Provide the (X, Y) coordinate of the cell's center where the given text is located.  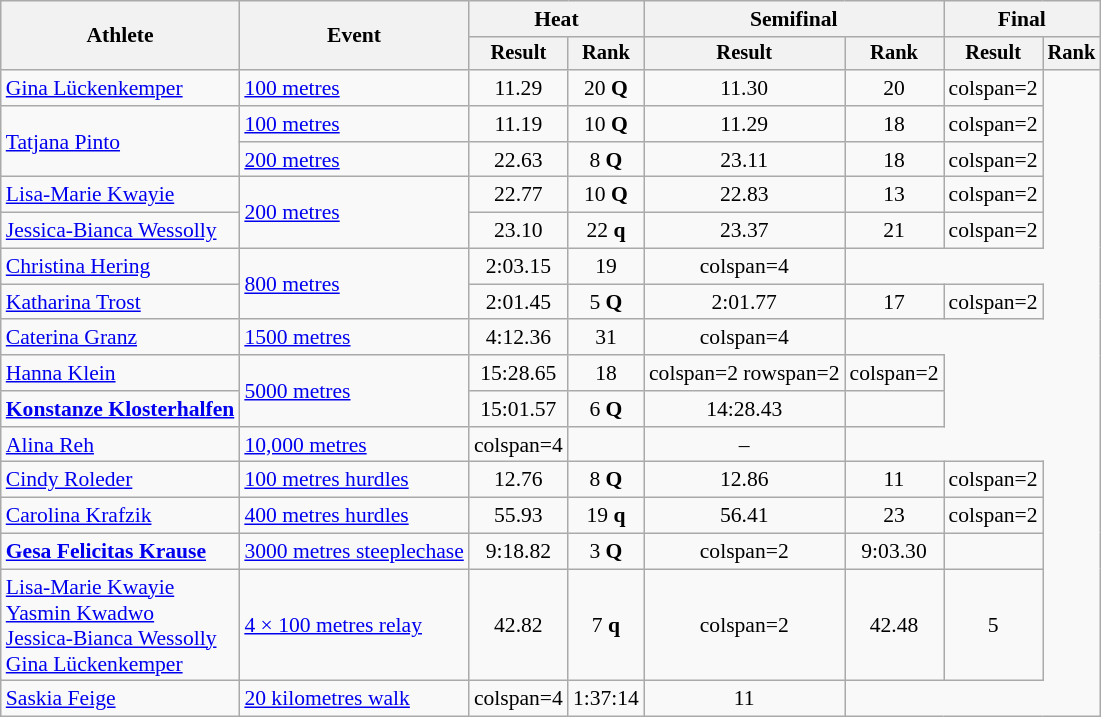
Saskia Feige (120, 699)
Gina Lückenkemper (120, 88)
22.77 (518, 195)
42.82 (518, 625)
13 (894, 195)
4 × 100 metres relay (354, 625)
11.30 (744, 88)
20 Q (606, 88)
9:03.30 (894, 552)
20 kilometres walk (354, 699)
Katharina Trost (120, 302)
5 (994, 625)
14:28.43 (744, 409)
Hanna Klein (120, 373)
– (744, 445)
23.10 (518, 231)
20 (894, 88)
42.48 (894, 625)
Semifinal (794, 19)
Cindy Roleder (120, 480)
Final (1022, 19)
Event (354, 36)
56.41 (744, 516)
2:01.77 (744, 302)
22.83 (744, 195)
55.93 (518, 516)
7 q (606, 625)
2:01.45 (518, 302)
Heat (556, 19)
Carolina Krafzik (120, 516)
12.76 (518, 480)
31 (606, 338)
4:12.36 (518, 338)
Tatjana Pinto (120, 142)
3000 metres steeplechase (354, 552)
Alina Reh (120, 445)
22 q (606, 231)
Athlete (120, 36)
12.86 (744, 480)
17 (894, 302)
23 (894, 516)
800 metres (354, 284)
colspan=2 rowspan=2 (744, 373)
1500 metres (354, 338)
19 q (606, 516)
Jessica-Bianca Wessolly (120, 231)
3 Q (606, 552)
22.63 (518, 160)
15:01.57 (518, 409)
Konstanze Klosterhalfen (120, 409)
21 (894, 231)
Christina Hering (120, 267)
Gesa Felicitas Krause (120, 552)
11.19 (518, 124)
6 Q (606, 409)
5000 metres (354, 390)
Lisa-Marie Kwayie (120, 195)
400 metres hurdles (354, 516)
23.37 (744, 231)
10,000 metres (354, 445)
1:37:14 (606, 699)
23.11 (744, 160)
9:18.82 (518, 552)
19 (606, 267)
2:03.15 (518, 267)
100 metres hurdles (354, 480)
Lisa-Marie KwayieYasmin KwadwoJessica-Bianca WessollyGina Lückenkemper (120, 625)
15:28.65 (518, 373)
5 Q (606, 302)
Caterina Granz (120, 338)
